Search for the cell housing the specified text and yield its [X, Y] center coordinate. 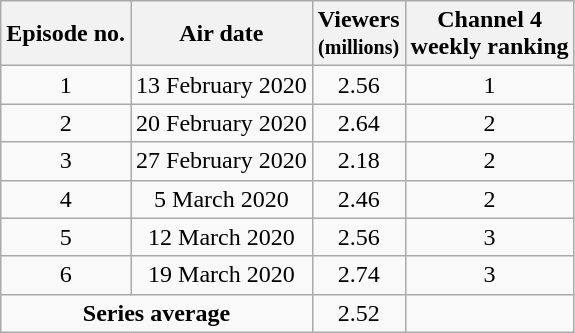
5 March 2020 [222, 199]
4 [66, 199]
Viewers(millions) [358, 34]
20 February 2020 [222, 123]
2.52 [358, 313]
2.64 [358, 123]
12 March 2020 [222, 237]
Channel 4weekly ranking [490, 34]
2.46 [358, 199]
13 February 2020 [222, 85]
Episode no. [66, 34]
Air date [222, 34]
6 [66, 275]
Series average [156, 313]
2.74 [358, 275]
19 March 2020 [222, 275]
27 February 2020 [222, 161]
2.18 [358, 161]
5 [66, 237]
